Extract the [x, y] coordinate from the center of the cell holding the provided text.  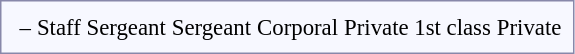
Private [529, 27]
Staff Sergeant [101, 27]
Corporal [298, 27]
Private 1st class [418, 27]
– [25, 27]
Sergeant [211, 27]
